Identify which cell holds the provided text, then report its (X, Y) central coordinate. 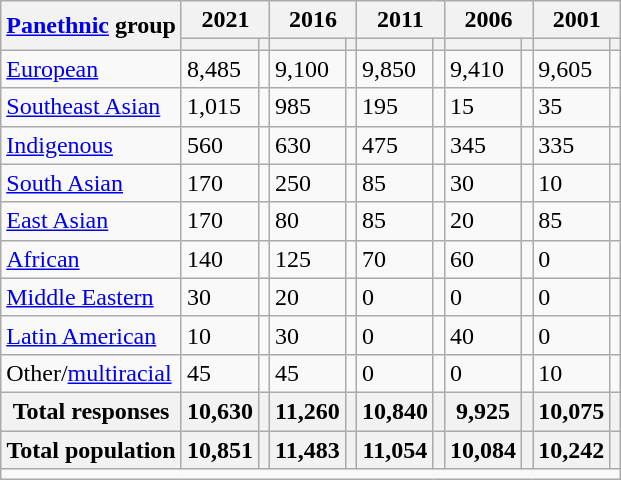
560 (220, 145)
Latin American (92, 335)
1,015 (220, 107)
60 (482, 259)
345 (482, 145)
630 (308, 145)
Other/multiracial (92, 373)
10,075 (572, 411)
9,100 (308, 69)
10,840 (394, 411)
70 (394, 259)
195 (394, 107)
250 (308, 183)
Total responses (92, 411)
10,630 (220, 411)
35 (572, 107)
Total population (92, 449)
475 (394, 145)
140 (220, 259)
8,485 (220, 69)
9,605 (572, 69)
985 (308, 107)
9,850 (394, 69)
11,260 (308, 411)
African (92, 259)
Southeast Asian (92, 107)
South Asian (92, 183)
2006 (488, 20)
East Asian (92, 221)
9,925 (482, 411)
2016 (314, 20)
10,851 (220, 449)
11,483 (308, 449)
15 (482, 107)
2011 (400, 20)
2001 (577, 20)
335 (572, 145)
Middle Eastern (92, 297)
9,410 (482, 69)
125 (308, 259)
80 (308, 221)
2021 (225, 20)
40 (482, 335)
11,054 (394, 449)
Indigenous (92, 145)
10,084 (482, 449)
10,242 (572, 449)
European (92, 69)
Panethnic group (92, 26)
